Identify which cell holds the provided text, then report its (X, Y) central coordinate. 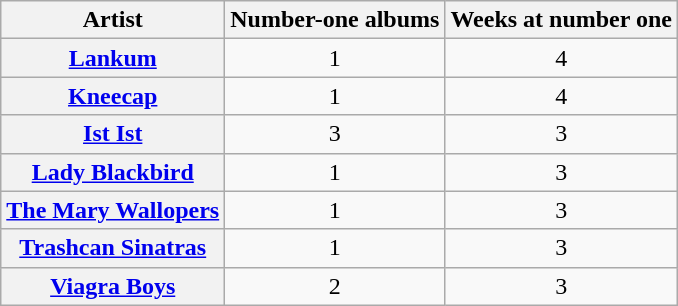
2 (335, 286)
Lankum (113, 58)
Number-one albums (335, 20)
Artist (113, 20)
Lady Blackbird (113, 172)
Ist Ist (113, 134)
The Mary Wallopers (113, 210)
Viagra Boys (113, 286)
Weeks at number one (562, 20)
Kneecap (113, 96)
Trashcan Sinatras (113, 248)
